Capture the cell that displays the provided text and extract its [X, Y] central coordinate. 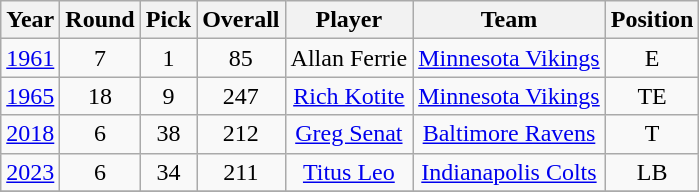
E [652, 58]
2018 [30, 134]
Greg Senat [349, 134]
212 [241, 134]
Team [510, 20]
9 [168, 96]
Titus Leo [349, 172]
Round [100, 20]
T [652, 134]
Indianapolis Colts [510, 172]
LB [652, 172]
Allan Ferrie [349, 58]
7 [100, 58]
Overall [241, 20]
1961 [30, 58]
1965 [30, 96]
Year [30, 20]
2023 [30, 172]
Position [652, 20]
247 [241, 96]
18 [100, 96]
Baltimore Ravens [510, 134]
1 [168, 58]
TE [652, 96]
Player [349, 20]
Rich Kotite [349, 96]
34 [168, 172]
Pick [168, 20]
211 [241, 172]
85 [241, 58]
38 [168, 134]
